Scan for the cell matching the given text and deliver its [x, y] coordinate at center. 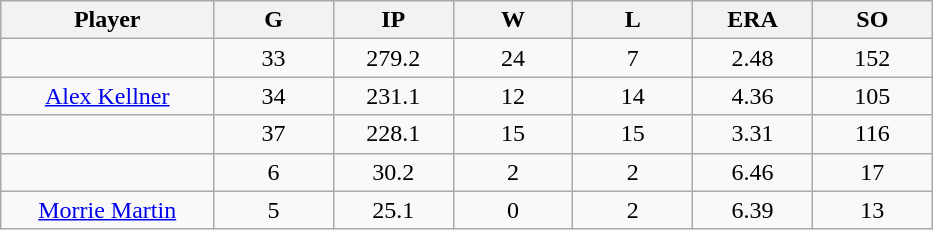
3.31 [753, 134]
231.1 [393, 96]
34 [274, 96]
7 [633, 58]
W [513, 20]
17 [872, 172]
5 [274, 210]
ERA [753, 20]
4.36 [753, 96]
SO [872, 20]
2.48 [753, 58]
6.39 [753, 210]
Player [108, 20]
30.2 [393, 172]
0 [513, 210]
13 [872, 210]
33 [274, 58]
12 [513, 96]
25.1 [393, 210]
Morrie Martin [108, 210]
Alex Kellner [108, 96]
279.2 [393, 58]
105 [872, 96]
24 [513, 58]
6.46 [753, 172]
116 [872, 134]
6 [274, 172]
14 [633, 96]
152 [872, 58]
37 [274, 134]
L [633, 20]
228.1 [393, 134]
IP [393, 20]
G [274, 20]
